Determine the (X, Y) coordinate at the center of the cell enclosing the given text.  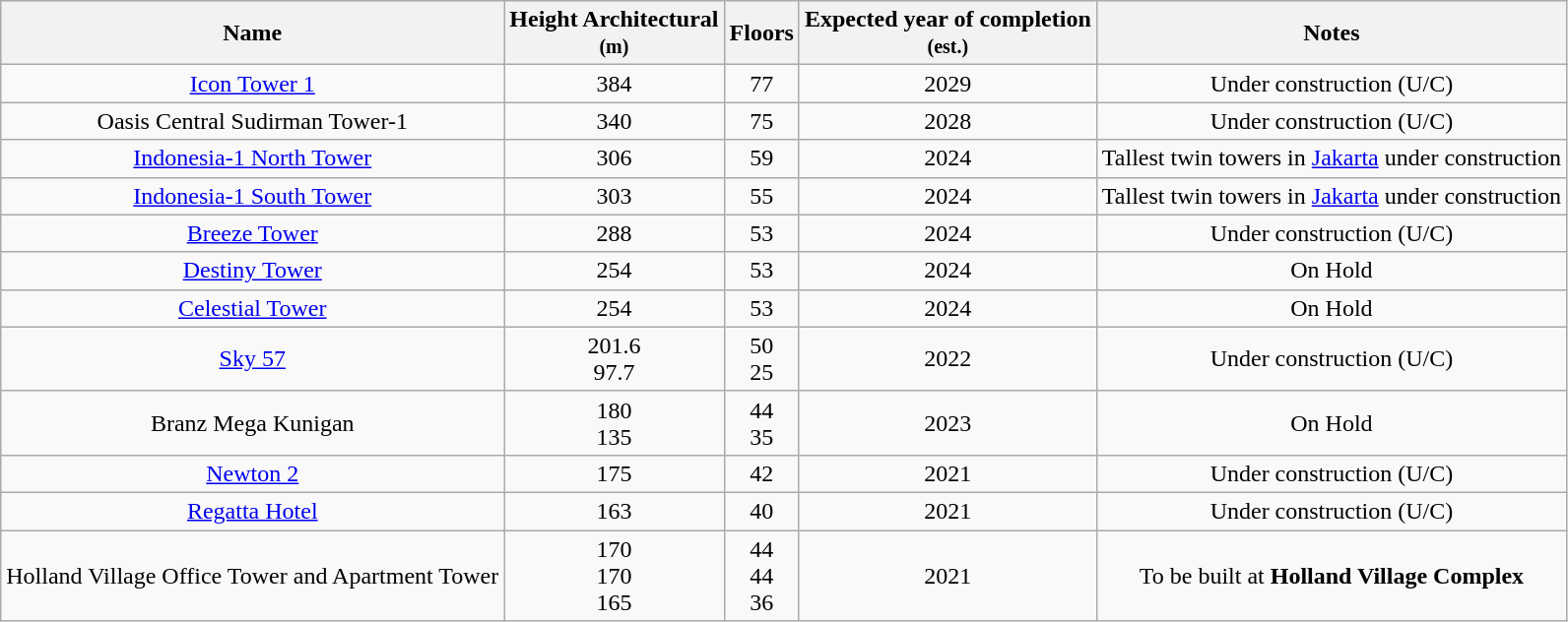
59 (761, 158)
Sky 57 (252, 358)
306 (615, 158)
288 (615, 233)
77 (761, 84)
4435 (761, 423)
Height Architectural(m) (615, 33)
Branz Mega Kunigan (252, 423)
Breeze Tower (252, 233)
Indonesia-1 North Tower (252, 158)
Regatta Hotel (252, 511)
Notes (1332, 33)
384 (615, 84)
42 (761, 473)
Icon Tower 1 (252, 84)
Expected year of completion(est.) (947, 33)
175 (615, 473)
163 (615, 511)
Destiny Tower (252, 271)
55 (761, 196)
75 (761, 121)
Indonesia-1 South Tower (252, 196)
Floors (761, 33)
2022 (947, 358)
2023 (947, 423)
180135 (615, 423)
40 (761, 511)
444436 (761, 575)
Celestial Tower (252, 308)
2029 (947, 84)
2028 (947, 121)
Newton 2 (252, 473)
Name (252, 33)
Oasis Central Sudirman Tower-1 (252, 121)
201.697.7 (615, 358)
170170165 (615, 575)
340 (615, 121)
5025 (761, 358)
Holland Village Office Tower and Apartment Tower (252, 575)
To be built at Holland Village Complex (1332, 575)
303 (615, 196)
